Capture the cell that displays the provided text and extract its [X, Y] central coordinate. 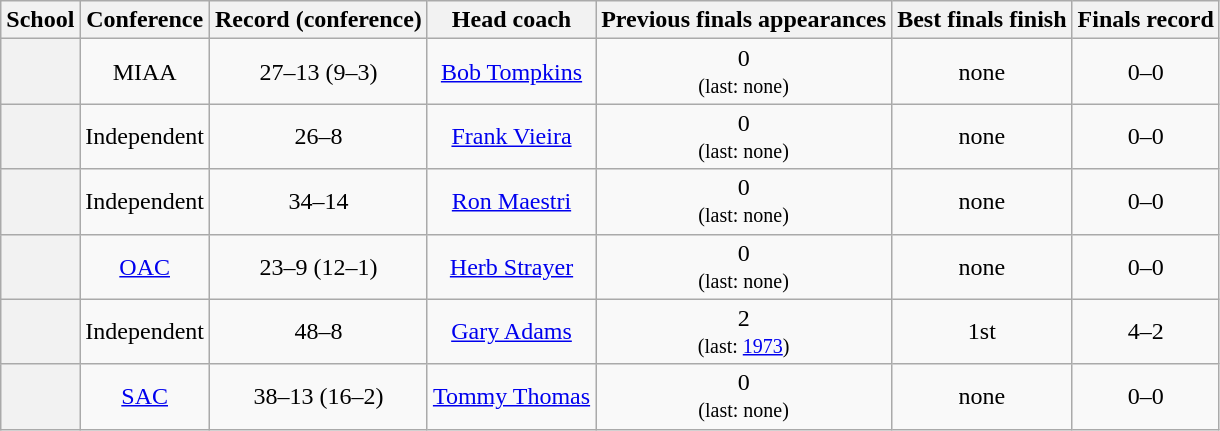
School [40, 20]
Gary Adams [511, 332]
2(last: 1973) [744, 332]
27–13 (9–3) [319, 72]
38–13 (16–2) [319, 396]
SAC [145, 396]
34–14 [319, 202]
Head coach [511, 20]
48–8 [319, 332]
Record (conference) [319, 20]
Previous finals appearances [744, 20]
23–9 (12–1) [319, 266]
MIAA [145, 72]
Finals record [1146, 20]
Ron Maestri [511, 202]
1st [982, 332]
Herb Strayer [511, 266]
Bob Tompkins [511, 72]
4–2 [1146, 332]
Frank Vieira [511, 136]
26–8 [319, 136]
OAC [145, 266]
Conference [145, 20]
Best finals finish [982, 20]
Tommy Thomas [511, 396]
